Identify which cell holds the provided text, then report its (x, y) central coordinate. 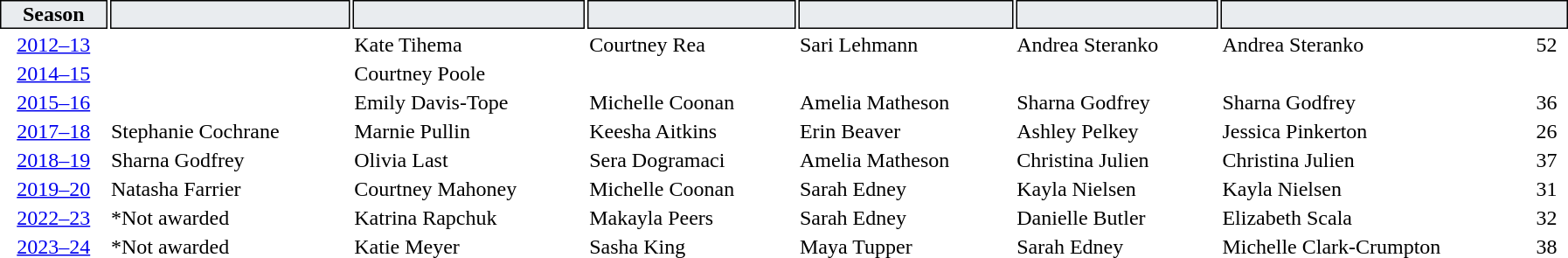
Kate Tihema (469, 45)
Natasha Farrier (229, 189)
Ashley Pelkey (1117, 131)
Keesha Aitkins (692, 131)
2012–13 (53, 45)
32 (1551, 218)
*Not awarded (229, 218)
2018–19 (53, 160)
37 (1551, 160)
2014–15 (53, 73)
Emily Davis-Tope (469, 102)
2015–16 (53, 102)
31 (1551, 189)
2019–20 (53, 189)
Season (53, 14)
Marnie Pullin (469, 131)
2022–23 (53, 218)
Courtney Rea (692, 45)
Jessica Pinkerton (1377, 131)
26 (1551, 131)
Elizabeth Scala (1377, 218)
Courtney Mahoney (469, 189)
Olivia Last (469, 160)
Sari Lehmann (905, 45)
52 (1551, 45)
Katrina Rapchuk (469, 218)
Danielle Butler (1117, 218)
Courtney Poole (469, 73)
Erin Beaver (905, 131)
Stephanie Cochrane (229, 131)
36 (1551, 102)
Makayla Peers (692, 218)
2017–18 (53, 131)
Sera Dogramaci (692, 160)
